Provide the [X, Y] coordinate of the cell's center where the given text is located.  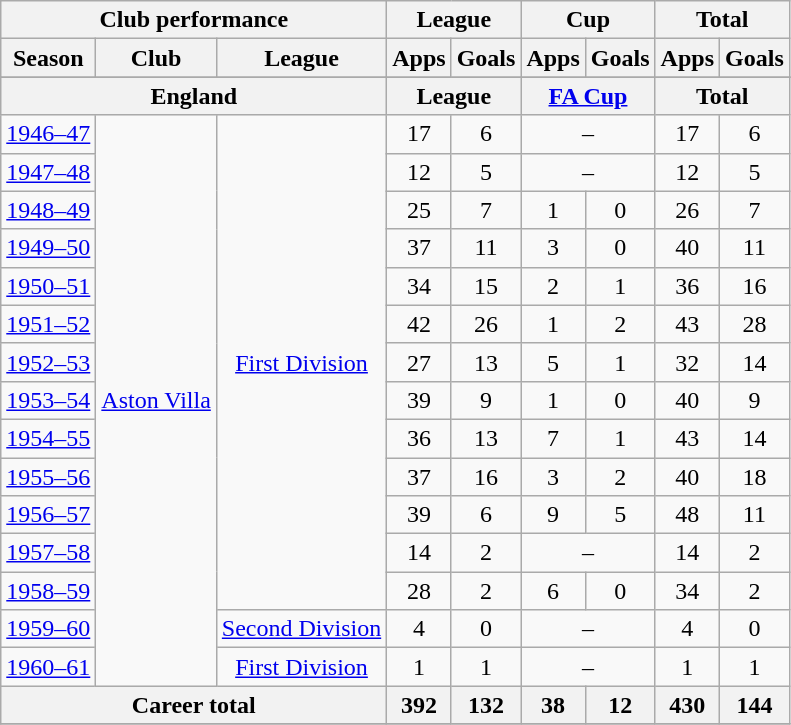
Aston Villa [156, 400]
Season [48, 58]
32 [687, 362]
48 [687, 515]
1955–56 [48, 477]
15 [486, 286]
1960–61 [48, 667]
FA Cup [588, 96]
England [194, 96]
Career total [194, 705]
1948–49 [48, 210]
25 [419, 210]
1946–47 [48, 134]
1953–54 [48, 400]
1954–55 [48, 438]
1947–48 [48, 172]
392 [419, 705]
27 [419, 362]
1959–60 [48, 629]
42 [419, 324]
Second Division [301, 629]
38 [553, 705]
1957–58 [48, 553]
1950–51 [48, 286]
430 [687, 705]
1956–57 [48, 515]
Club [156, 58]
18 [755, 477]
1952–53 [48, 362]
1951–52 [48, 324]
1958–59 [48, 591]
132 [486, 705]
144 [755, 705]
1949–50 [48, 248]
Cup [588, 20]
Club performance [194, 20]
